From the cell containing the given text, extract its center point as (x, y) coordinate. 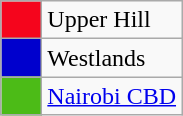
Westlands (112, 58)
Nairobi CBD (112, 96)
Upper Hill (112, 20)
